Return the (x, y) coordinate for the center point of the cell that contains the specified text.  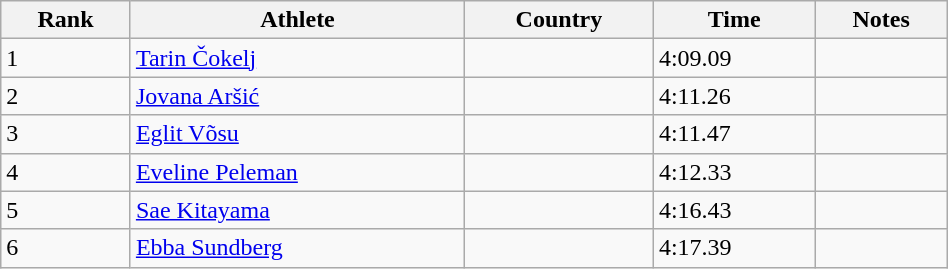
4:17.39 (734, 248)
Eveline Peleman (297, 172)
Notes (881, 20)
Eglit Võsu (297, 134)
4:11.26 (734, 96)
4:11.47 (734, 134)
3 (66, 134)
4:09.09 (734, 58)
4:12.33 (734, 172)
Time (734, 20)
Jovana Aršić (297, 96)
4 (66, 172)
5 (66, 210)
Tarin Čokelj (297, 58)
Country (560, 20)
1 (66, 58)
2 (66, 96)
4:16.43 (734, 210)
6 (66, 248)
Ebba Sundberg (297, 248)
Rank (66, 20)
Sae Kitayama (297, 210)
Athlete (297, 20)
